Return the [X, Y] coordinate for the center point of the cell that contains the specified text.  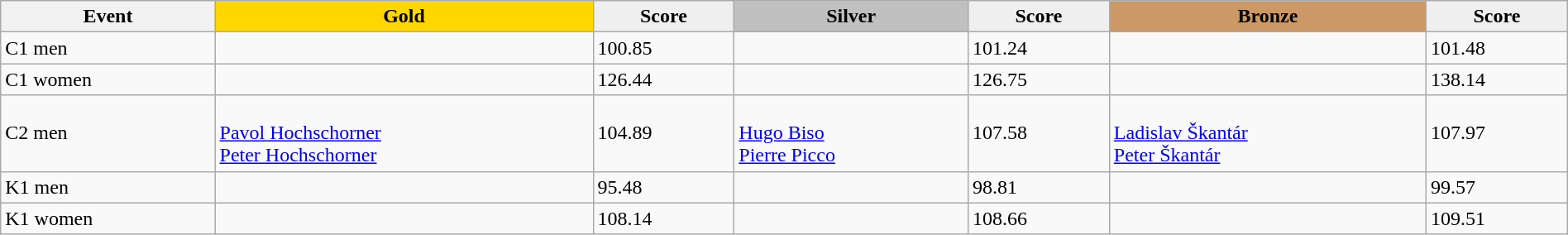
Event [108, 17]
K1 women [108, 218]
107.97 [1497, 133]
Ladislav ŠkantárPeter Škantár [1267, 133]
99.57 [1497, 187]
101.24 [1039, 48]
Hugo BisoPierre Picco [852, 133]
C1 men [108, 48]
126.44 [663, 79]
109.51 [1497, 218]
95.48 [663, 187]
C2 men [108, 133]
126.75 [1039, 79]
K1 men [108, 187]
108.14 [663, 218]
Bronze [1267, 17]
98.81 [1039, 187]
104.89 [663, 133]
108.66 [1039, 218]
C1 women [108, 79]
Pavol HochschornerPeter Hochschorner [404, 133]
138.14 [1497, 79]
Silver [852, 17]
Gold [404, 17]
101.48 [1497, 48]
100.85 [663, 48]
107.58 [1039, 133]
